Return the (X, Y) coordinate for the center point of the cell that contains the specified text.  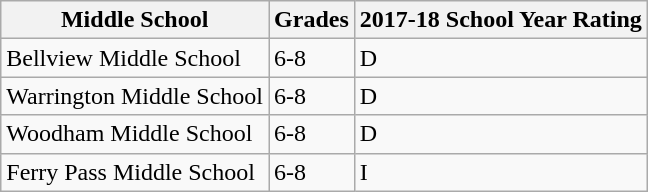
Woodham Middle School (135, 134)
2017-18 School Year Rating (500, 20)
Ferry Pass Middle School (135, 172)
Bellview Middle School (135, 58)
Warrington Middle School (135, 96)
I (500, 172)
Grades (312, 20)
Middle School (135, 20)
